Determine the [X, Y] coordinate at the center of the cell enclosing the given text.  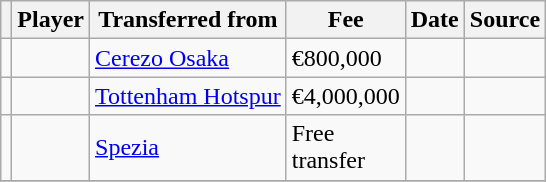
Player [51, 20]
€4,000,000 [346, 96]
Fee [346, 20]
Free transfer [346, 148]
Transferred from [188, 20]
Cerezo Osaka [188, 58]
Date [434, 20]
€800,000 [346, 58]
Source [504, 20]
Spezia [188, 148]
Tottenham Hotspur [188, 96]
